Search for the cell housing the specified text and yield its [X, Y] center coordinate. 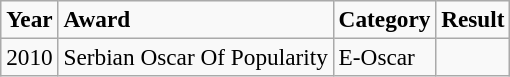
2010 [30, 57]
E-Oscar [384, 57]
Category [384, 19]
Award [196, 19]
Year [30, 19]
Serbian Oscar Of Popularity [196, 57]
Result [473, 19]
